Pinpoint the cell where the given text exists, returning its [x, y] midpoint coordinate. 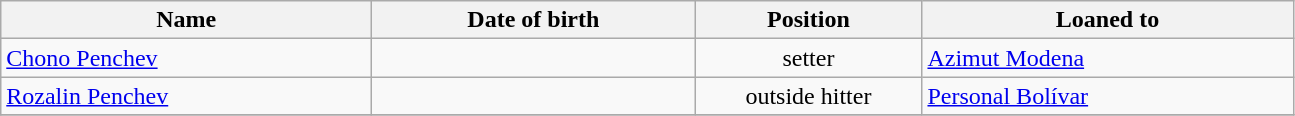
Date of birth [534, 20]
Name [186, 20]
Rozalin Penchev [186, 96]
outside hitter [808, 96]
Position [808, 20]
setter [808, 58]
Loaned to [1108, 20]
Azimut Modena [1108, 58]
Chono Penchev [186, 58]
Personal Bolívar [1108, 96]
